Output the [x, y] coordinate of the center of the cell containing the given text.  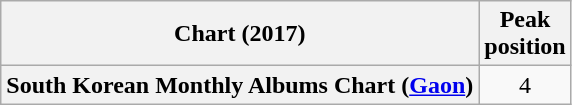
Peakposition [525, 34]
South Korean Monthly Albums Chart (Gaon) [240, 85]
Chart (2017) [240, 34]
4 [525, 85]
